From the cell containing the given text, extract its center point as [x, y] coordinate. 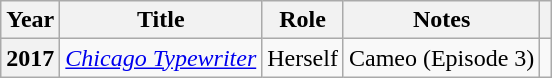
Title [161, 20]
Role [303, 20]
Year [30, 20]
Chicago Typewriter [161, 58]
Cameo (Episode 3) [441, 58]
Notes [441, 20]
Herself [303, 58]
2017 [30, 58]
